Search for the cell housing the specified text and yield its (x, y) center coordinate. 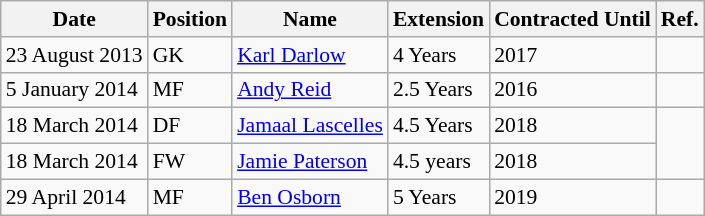
5 Years (438, 197)
4.5 Years (438, 126)
5 January 2014 (74, 90)
GK (190, 55)
Jamaal Lascelles (310, 126)
4 Years (438, 55)
2.5 Years (438, 90)
DF (190, 126)
Ben Osborn (310, 197)
2017 (572, 55)
2019 (572, 197)
Karl Darlow (310, 55)
Date (74, 19)
2016 (572, 90)
4.5 years (438, 162)
29 April 2014 (74, 197)
Contracted Until (572, 19)
Position (190, 19)
Jamie Paterson (310, 162)
Andy Reid (310, 90)
Name (310, 19)
23 August 2013 (74, 55)
FW (190, 162)
Extension (438, 19)
Ref. (680, 19)
